From the cell containing the given text, extract its center point as [x, y] coordinate. 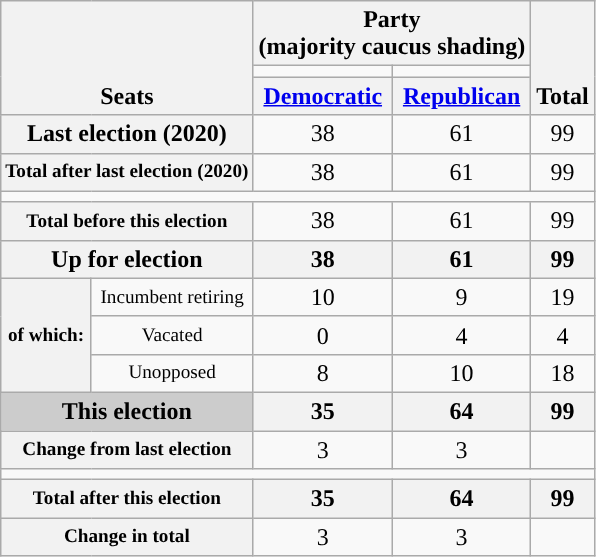
Seats [127, 58]
Vacated [172, 335]
9 [461, 297]
of which: [46, 335]
Up for election [127, 259]
8 [323, 373]
Unopposed [172, 373]
Last election (2020) [127, 134]
Total after this election [127, 499]
19 [563, 297]
Party (majority caucus shading) [392, 34]
Total after last election (2020) [127, 172]
Total [563, 58]
This election [127, 411]
Total before this election [127, 221]
Change from last election [127, 449]
Republican [461, 96]
Change in total [127, 537]
0 [323, 335]
Incumbent retiring [172, 297]
Democratic [323, 96]
18 [563, 373]
